Output the [x, y] coordinate of the center of the cell containing the given text.  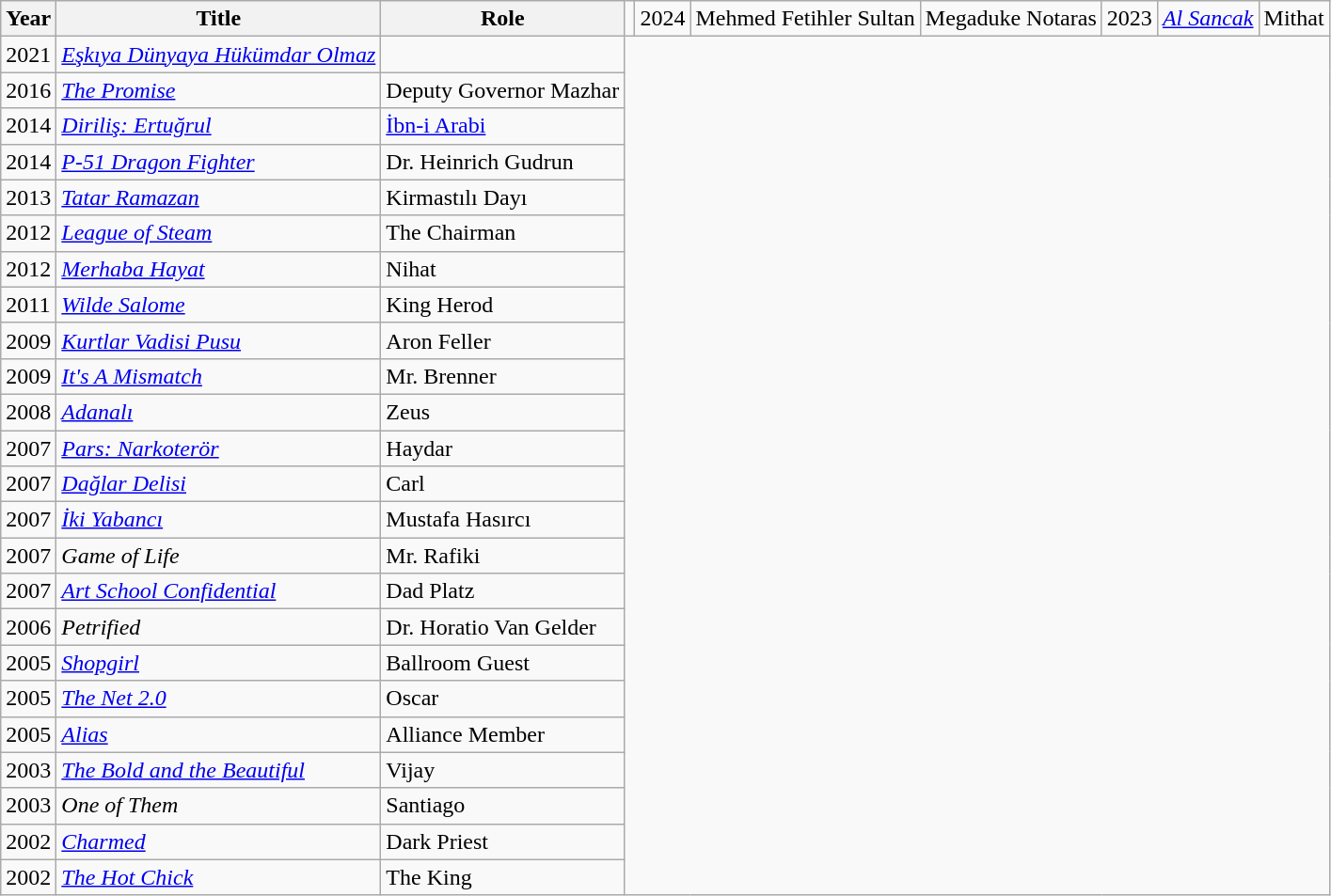
King Herod [502, 305]
Ballroom Guest [502, 663]
The Hot Chick [218, 877]
Nihat [502, 269]
One of Them [218, 806]
The Promise [218, 90]
P-51 Dragon Fighter [218, 162]
Art School Confidential [218, 591]
Dad Platz [502, 591]
Role [502, 19]
League of Steam [218, 233]
Mithat [1294, 19]
Vijay [502, 770]
Mustafa Hasırcı [502, 520]
Kurtlar Vadisi Pusu [218, 340]
Title [218, 19]
It's A Mismatch [218, 376]
İki Yabancı [218, 520]
The Chairman [502, 233]
2006 [28, 627]
2013 [28, 197]
Oscar [502, 699]
Alias [218, 734]
Adanalı [218, 412]
Dr. Heinrich Gudrun [502, 162]
Al Sancak [1208, 19]
Dark Priest [502, 841]
İbn-i Arabi [502, 126]
2021 [28, 55]
2023 [1129, 19]
Tatar Ramazan [218, 197]
Mr. Brenner [502, 376]
Dr. Horatio Van Gelder [502, 627]
The King [502, 877]
Eşkıya Dünyaya Hükümdar Olmaz [218, 55]
Mehmed Fetihler Sultan [805, 19]
Petrified [218, 627]
Aron Feller [502, 340]
Megaduke Notaras [1010, 19]
Diriliş: Ertuğrul [218, 126]
The Net 2.0 [218, 699]
Deputy Governor Mazhar [502, 90]
The Bold and the Beautiful [218, 770]
Haydar [502, 448]
2011 [28, 305]
2008 [28, 412]
Pars: Narkoterör [218, 448]
Merhaba Hayat [218, 269]
Mr. Rafiki [502, 556]
Charmed [218, 841]
Zeus [502, 412]
Game of Life [218, 556]
Alliance Member [502, 734]
Shopgirl [218, 663]
Carl [502, 484]
Year [28, 19]
Dağlar Delisi [218, 484]
Santiago [502, 806]
2016 [28, 90]
Wilde Salome [218, 305]
Kirmastılı Dayı [502, 197]
2024 [662, 19]
